Capture the cell that displays the provided text and extract its [X, Y] central coordinate. 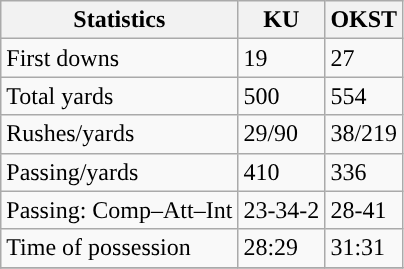
Passing/yards [120, 172]
KU [282, 20]
19 [282, 58]
554 [364, 96]
31:31 [364, 248]
First downs [120, 58]
Time of possession [120, 248]
OKST [364, 20]
Rushes/yards [120, 134]
500 [282, 96]
336 [364, 172]
29/90 [282, 134]
410 [282, 172]
28-41 [364, 210]
28:29 [282, 248]
27 [364, 58]
Statistics [120, 20]
23-34-2 [282, 210]
Total yards [120, 96]
38/219 [364, 134]
Passing: Comp–Att–Int [120, 210]
